Find where the given text appears and provide that cell's center as [X, Y] coordinate. 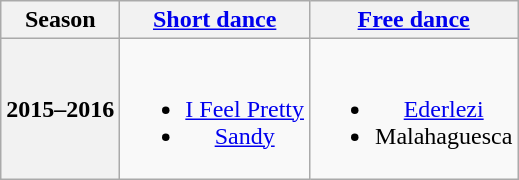
Season [60, 20]
I Feel Pretty Sandy [215, 109]
2015–2016 [60, 109]
Free dance [414, 20]
EderleziMalahaguesca [414, 109]
Short dance [215, 20]
